Search for the cell housing the specified text and yield its [x, y] center coordinate. 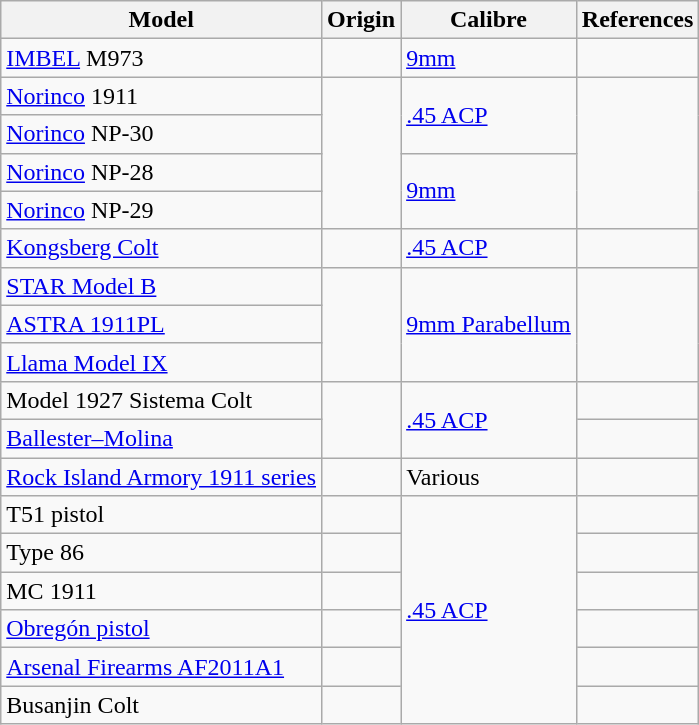
Origin [362, 20]
ASTRA 1911PL [162, 324]
Norinco NP-30 [162, 134]
Ballester–Molina [162, 438]
Rock Island Armory 1911 series [162, 477]
Obregón pistol [162, 629]
Norinco NP-28 [162, 172]
STAR Model B [162, 286]
Llama Model IX [162, 362]
Busanjin Colt [162, 705]
MC 1911 [162, 591]
Various [489, 477]
T51 pistol [162, 515]
IMBEL M973 [162, 58]
Norinco 1911 [162, 96]
Type 86 [162, 553]
Kongsberg Colt [162, 248]
References [638, 20]
Norinco NP-29 [162, 210]
Model [162, 20]
Model 1927 Sistema Colt [162, 400]
9mm Parabellum [489, 324]
Calibre [489, 20]
Arsenal Firearms AF2011A1 [162, 667]
